Pinpoint the cell where the given text exists, returning its (x, y) midpoint coordinate. 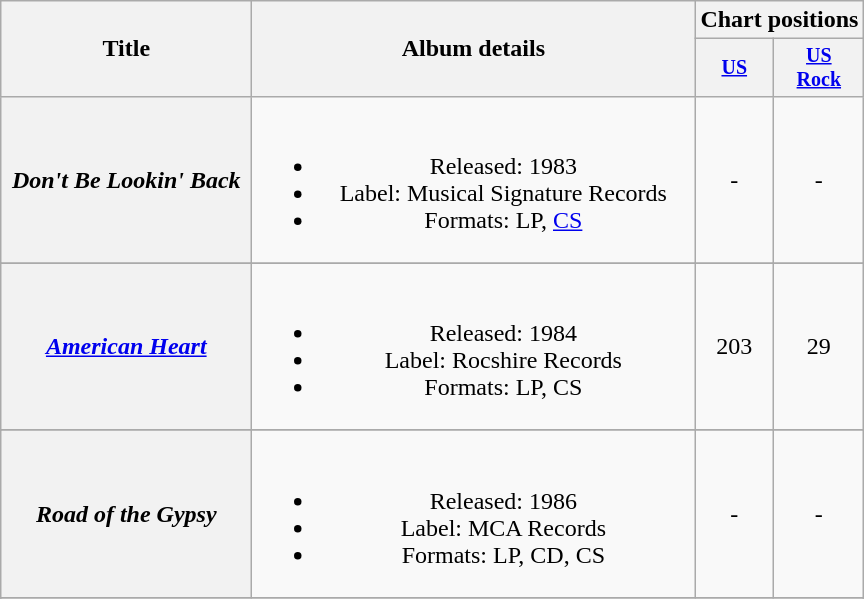
203 (734, 346)
Road of the Gypsy (126, 514)
American Heart (126, 346)
Title (126, 49)
29 (819, 346)
Released: 1984Label: Rocshire RecordsFormats: LP, CS (474, 346)
Album details (474, 49)
Don't Be Lookin' Back (126, 180)
Released: 1983Label: Musical Signature RecordsFormats: LP, CS (474, 180)
US (734, 68)
Chart positions (780, 20)
USRock (819, 68)
Released: 1986Label: MCA RecordsFormats: LP, CD, CS (474, 514)
